From the cell containing the given text, extract its center point as [x, y] coordinate. 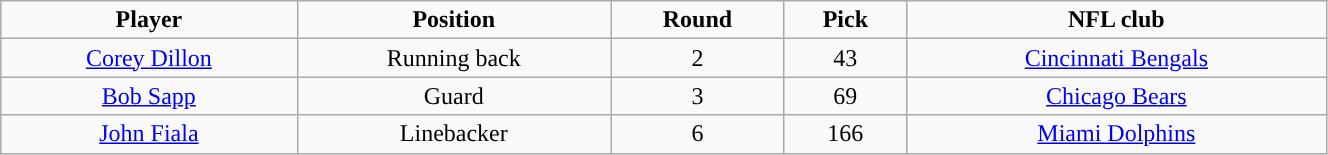
Cincinnati Bengals [1116, 58]
Corey Dillon [149, 58]
NFL club [1116, 20]
Running back [454, 58]
Pick [845, 20]
166 [845, 134]
Guard [454, 96]
Position [454, 20]
2 [698, 58]
Linebacker [454, 134]
Player [149, 20]
3 [698, 96]
Miami Dolphins [1116, 134]
43 [845, 58]
Bob Sapp [149, 96]
Chicago Bears [1116, 96]
6 [698, 134]
69 [845, 96]
Round [698, 20]
John Fiala [149, 134]
